For the text-containing cell, return its midpoint in (X, Y) coordinate format. 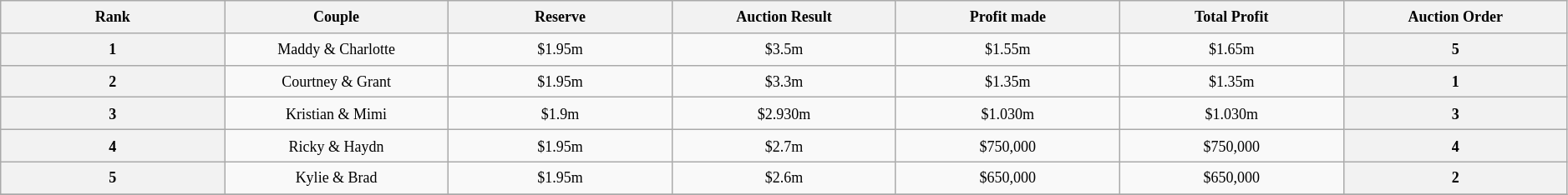
Total Profit (1231, 17)
$1.9m (561, 113)
Kylie & Brad (337, 178)
Maddy & Charlotte (337, 48)
$3.3m (784, 82)
$2.930m (784, 113)
Auction Order (1455, 17)
$1.55m (1007, 48)
$3.5m (784, 48)
Couple (337, 17)
$1.65m (1231, 48)
Courtney & Grant (337, 82)
Profit made (1007, 17)
Rank (113, 17)
$2.7m (784, 145)
Ricky & Haydn (337, 145)
Auction Result (784, 17)
$2.6m (784, 178)
Reserve (561, 17)
Kristian & Mimi (337, 113)
